Find where the given text appears and provide that cell's center as (X, Y) coordinate. 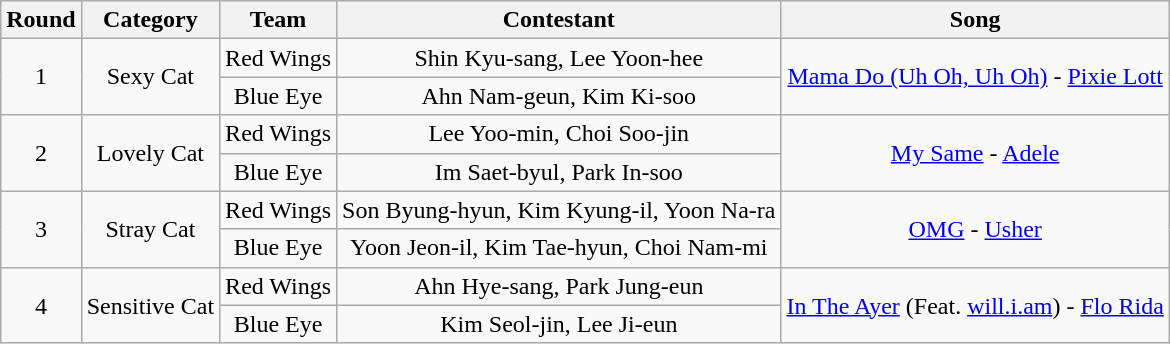
Im Saet-byul, Park In-soo (559, 172)
3 (41, 229)
Round (41, 20)
Lovely Cat (150, 153)
Contestant (559, 20)
Yoon Jeon-il, Kim Tae-hyun, Choi Nam-mi (559, 248)
OMG - Usher (975, 229)
4 (41, 305)
Stray Cat (150, 229)
Ahn Nam-geun, Kim Ki-soo (559, 96)
Song (975, 20)
Lee Yoo-min, Choi Soo-jin (559, 134)
2 (41, 153)
Ahn Hye-sang, Park Jung-eun (559, 286)
In The Ayer (Feat. will.i.am) - Flo Rida (975, 305)
Category (150, 20)
Son Byung-hyun, Kim Kyung-il, Yoon Na-ra (559, 210)
Kim Seol-jin, Lee Ji-eun (559, 324)
Mama Do (Uh Oh, Uh Oh) - Pixie Lott (975, 77)
Sensitive Cat (150, 305)
1 (41, 77)
Team (278, 20)
Shin Kyu-sang, Lee Yoon-hee (559, 58)
My Same - Adele (975, 153)
Sexy Cat (150, 77)
